Scan for the cell matching the given text and deliver its (x, y) coordinate at center. 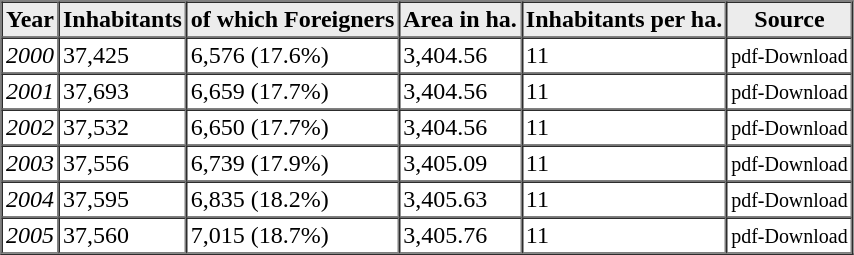
2000 (30, 56)
2005 (30, 236)
37,425 (122, 56)
6,659 (17.7%) (292, 92)
2002 (30, 128)
2001 (30, 92)
6,739 (17.9%) (292, 164)
6,835 (18.2%) (292, 200)
Area in ha. (460, 20)
6,650 (17.7%) (292, 128)
37,595 (122, 200)
37,556 (122, 164)
6,576 (17.6%) (292, 56)
3,405.63 (460, 200)
3,405.76 (460, 236)
37,693 (122, 92)
Inhabitants per ha. (624, 20)
37,560 (122, 236)
Source (790, 20)
37,532 (122, 128)
3,405.09 (460, 164)
Inhabitants (122, 20)
Year (30, 20)
2004 (30, 200)
7,015 (18.7%) (292, 236)
of which Foreigners (292, 20)
2003 (30, 164)
